Locate the cell with the specified text and output its [X, Y] center coordinate. 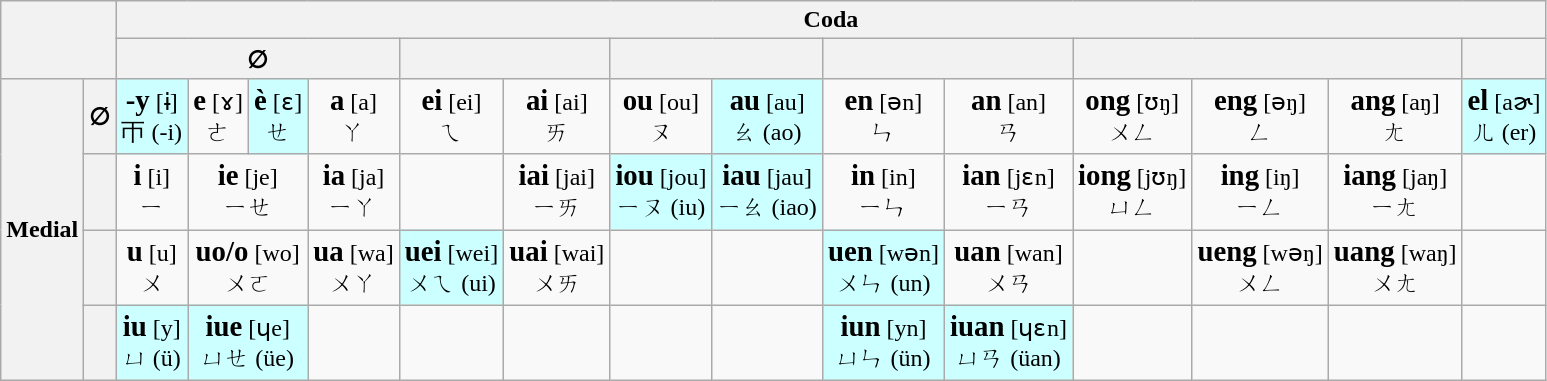
el [aɚ]ㄦ (er) [1504, 116]
a [a]ㄚ [354, 116]
-y [ɨ]ㄭ (-i) [152, 116]
u [u]ㄨ [152, 268]
uai [wai]ㄨㄞ [557, 268]
Medial [42, 229]
iau [jau]ㄧㄠ (iao) [767, 192]
ong [ʊŋ]ㄨㄥ [1132, 116]
ou [ou]ㄡ [661, 116]
ang [aŋ]ㄤ [1395, 116]
ing [iŋ]ㄧㄥ [1260, 192]
iun [yn]ㄩㄣ (ün) [883, 343]
ai [ai]ㄞ [557, 116]
iou [jou]ㄧㄡ (iu) [661, 192]
uei [wei]ㄨㄟ (ui) [452, 268]
uen [wən]ㄨㄣ (un) [883, 268]
iuan [ɥɛn]ㄩㄢ (üan) [1009, 343]
ian [jɛn]ㄧㄢ [1009, 192]
uan [wan]ㄨㄢ [1009, 268]
ia [ja]ㄧㄚ [354, 192]
ueng [wəŋ]ㄨㄥ [1260, 268]
Coda [831, 20]
iue [ɥe]ㄩㄝ (üe) [248, 343]
an [an]ㄢ [1009, 116]
iai [jai]ㄧㄞ [557, 192]
ei [ei]ㄟ [452, 116]
iang [jaŋ]ㄧㄤ [1395, 192]
è [ɛ]ㄝ [278, 116]
uang [waŋ]ㄨㄤ [1395, 268]
in [in]ㄧㄣ [883, 192]
en [ən]ㄣ [883, 116]
eng [əŋ]ㄥ [1260, 116]
uo/o [wo]ㄨㄛ [248, 268]
iu [y]ㄩ (ü) [152, 343]
ie [je]ㄧㄝ [248, 192]
i [i]ㄧ [152, 192]
ua [wa]ㄨㄚ [354, 268]
au [au]ㄠ (ao) [767, 116]
iong [jʊŋ]ㄩㄥ [1132, 192]
e [ɤ]ㄜ [218, 116]
